Return the (X, Y) coordinate for the center point of the cell that contains the specified text.  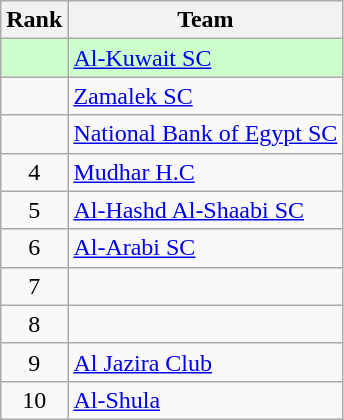
Al-Hashd Al-Shaabi SC (206, 210)
7 (34, 286)
Al-Shula (206, 400)
National Bank of Egypt SC (206, 134)
4 (34, 172)
Al-Arabi SC (206, 248)
Rank (34, 20)
Al-Kuwait SC (206, 58)
Zamalek SC (206, 96)
Al Jazira Club (206, 362)
9 (34, 362)
8 (34, 324)
Mudhar H.C (206, 172)
5 (34, 210)
Team (206, 20)
6 (34, 248)
10 (34, 400)
